For the text-containing cell, return its midpoint in [x, y] coordinate format. 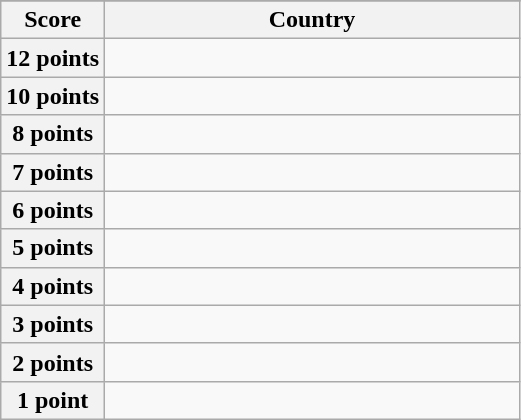
6 points [53, 210]
12 points [53, 58]
5 points [53, 248]
7 points [53, 172]
8 points [53, 134]
1 point [53, 400]
4 points [53, 286]
Country [312, 20]
10 points [53, 96]
Score [53, 20]
2 points [53, 362]
3 points [53, 324]
